Return [x, y] of the center of cell containing provided text 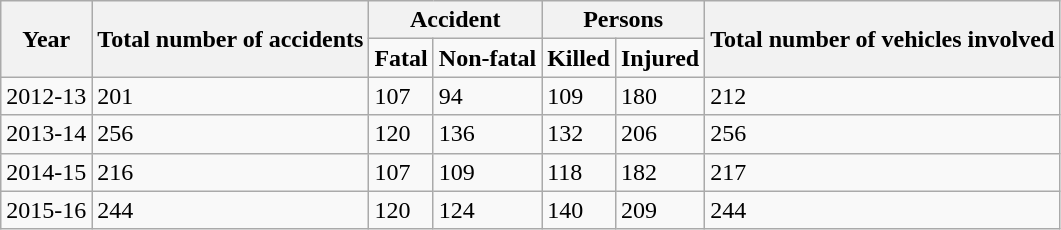
Injured [660, 58]
124 [487, 210]
Persons [624, 20]
118 [579, 172]
2014-15 [46, 172]
Total number of accidents [230, 39]
132 [579, 134]
Year [46, 39]
216 [230, 172]
136 [487, 134]
2012-13 [46, 96]
206 [660, 134]
209 [660, 210]
217 [882, 172]
201 [230, 96]
Non-fatal [487, 58]
140 [579, 210]
182 [660, 172]
Killed [579, 58]
212 [882, 96]
Accident [456, 20]
2015-16 [46, 210]
2013-14 [46, 134]
180 [660, 96]
Fatal [401, 58]
Total number of vehicles involved [882, 39]
94 [487, 96]
